Extract the [x, y] coordinate from the center of the cell holding the provided text.  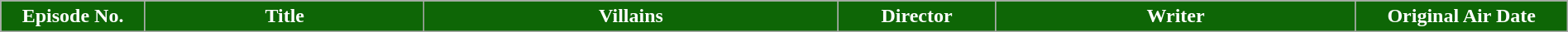
Writer [1176, 16]
Title [284, 16]
Villains [631, 16]
Original Air Date [1461, 16]
Episode No. [73, 16]
Director [916, 16]
